Detect which cell encompasses the target text, then output its (X, Y) center coordinate. 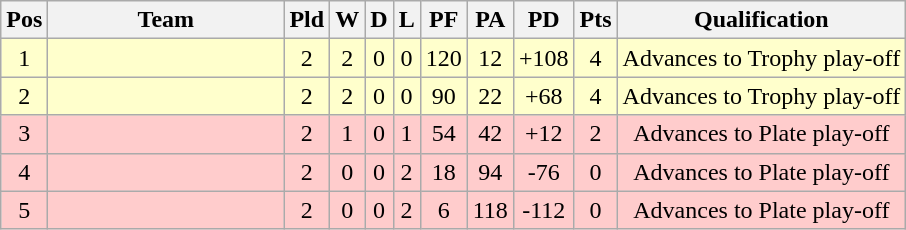
18 (444, 172)
PF (444, 20)
42 (490, 134)
Qualification (762, 20)
118 (490, 210)
-112 (544, 210)
+12 (544, 134)
PA (490, 20)
6 (444, 210)
+108 (544, 58)
+68 (544, 96)
Team (166, 20)
120 (444, 58)
Pos (24, 20)
12 (490, 58)
Pld (307, 20)
54 (444, 134)
W (348, 20)
PD (544, 20)
Pts (596, 20)
-76 (544, 172)
5 (24, 210)
90 (444, 96)
22 (490, 96)
3 (24, 134)
94 (490, 172)
L (406, 20)
D (379, 20)
